Provide the [X, Y] coordinate of the cell's center where the given text is located.  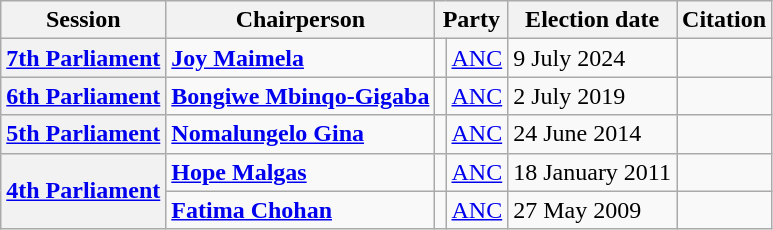
Hope Malgas [300, 172]
Fatima Chohan [300, 210]
24 June 2014 [592, 134]
5th Parliament [84, 134]
9 July 2024 [592, 58]
Election date [592, 20]
7th Parliament [84, 58]
2 July 2019 [592, 96]
Session [84, 20]
Party [472, 20]
Chairperson [300, 20]
Nomalungelo Gina [300, 134]
18 January 2011 [592, 172]
4th Parliament [84, 191]
6th Parliament [84, 96]
Citation [724, 20]
Joy Maimela [300, 58]
Bongiwe Mbinqo-Gigaba [300, 96]
27 May 2009 [592, 210]
